Return [X, Y] of the center of cell containing provided text 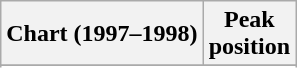
Chart (1997–1998) [102, 34]
Peakposition [249, 34]
